Extract the (x, y) coordinate from the center of the cell holding the provided text.  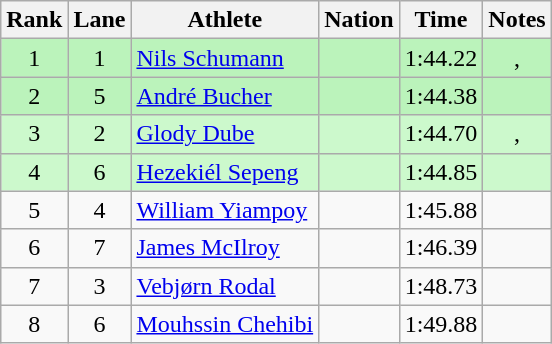
1:44.85 (441, 172)
1:44.70 (441, 134)
1:44.22 (441, 58)
Lane (100, 20)
Mouhssin Chehibi (225, 324)
James McIlroy (225, 248)
Notes (517, 20)
1:45.88 (441, 210)
Glody Dube (225, 134)
1:46.39 (441, 248)
1:48.73 (441, 286)
Time (441, 20)
André Bucher (225, 96)
1:49.88 (441, 324)
Vebjørn Rodal (225, 286)
Hezekiél Sepeng (225, 172)
Nation (359, 20)
1:44.38 (441, 96)
William Yiampoy (225, 210)
8 (34, 324)
Rank (34, 20)
Nils Schumann (225, 58)
Athlete (225, 20)
